Return (X, Y) of the center of cell containing provided text 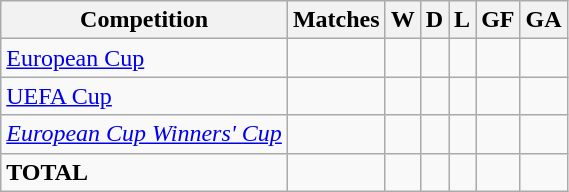
Competition (144, 20)
W (402, 20)
GA (544, 20)
European Cup Winners' Cup (144, 134)
Matches (336, 20)
European Cup (144, 58)
TOTAL (144, 172)
L (462, 20)
UEFA Cup (144, 96)
GF (498, 20)
D (434, 20)
